From the cell containing the given text, extract its center point as [X, Y] coordinate. 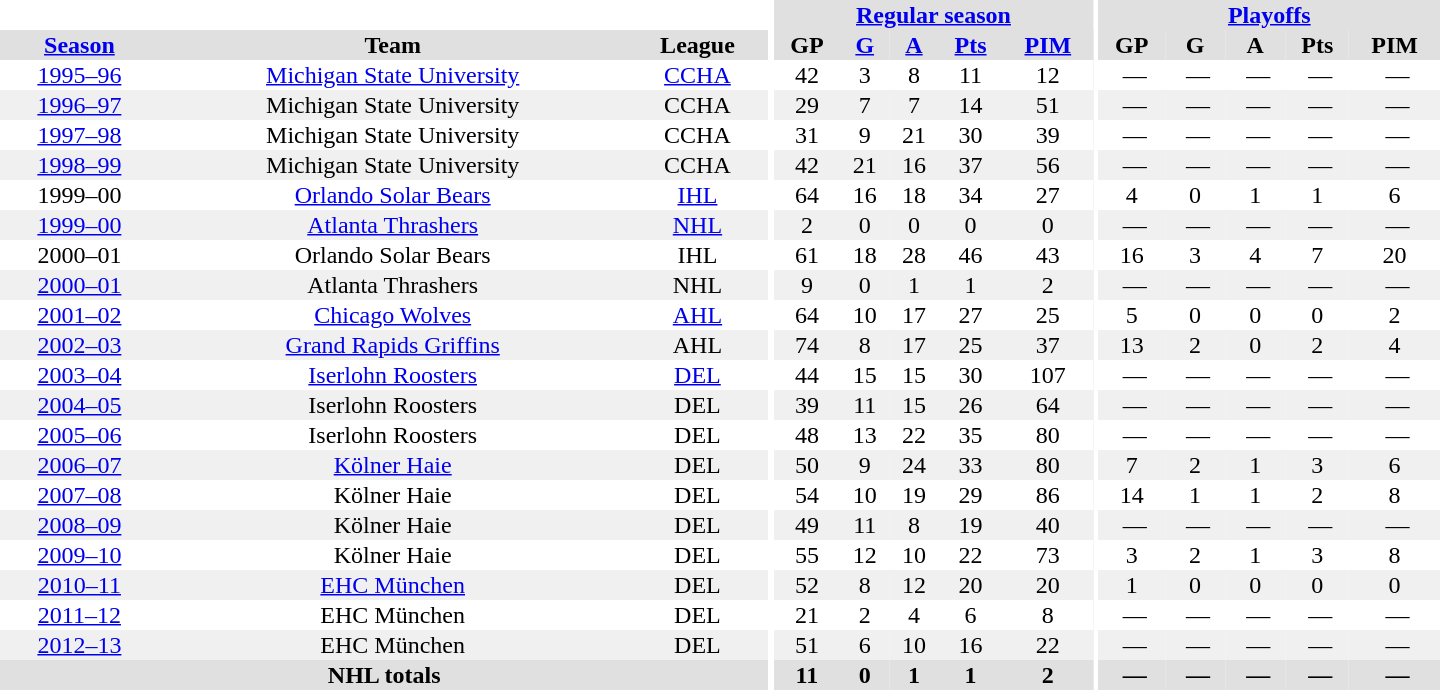
26 [971, 405]
86 [1048, 495]
44 [807, 375]
Season [80, 45]
NHL totals [384, 675]
49 [807, 525]
2006–07 [80, 465]
2011–12 [80, 615]
33 [971, 465]
2003–04 [80, 375]
2009–10 [80, 555]
1995–96 [80, 75]
107 [1048, 375]
46 [971, 255]
24 [914, 465]
1996–97 [80, 105]
74 [807, 345]
28 [914, 255]
73 [1048, 555]
Playoffs [1270, 15]
50 [807, 465]
Team [393, 45]
56 [1048, 165]
31 [807, 135]
2007–08 [80, 495]
2004–05 [80, 405]
54 [807, 495]
61 [807, 255]
5 [1132, 315]
League [698, 45]
34 [971, 195]
43 [1048, 255]
1997–98 [80, 135]
48 [807, 435]
52 [807, 585]
2012–13 [80, 645]
40 [1048, 525]
35 [971, 435]
2001–02 [80, 315]
1998–99 [80, 165]
55 [807, 555]
Chicago Wolves [393, 315]
2002–03 [80, 345]
Regular season [934, 15]
2010–11 [80, 585]
Grand Rapids Griffins [393, 345]
2005–06 [80, 435]
2008–09 [80, 525]
